Pinpoint the cell where the given text exists, returning its (X, Y) midpoint coordinate. 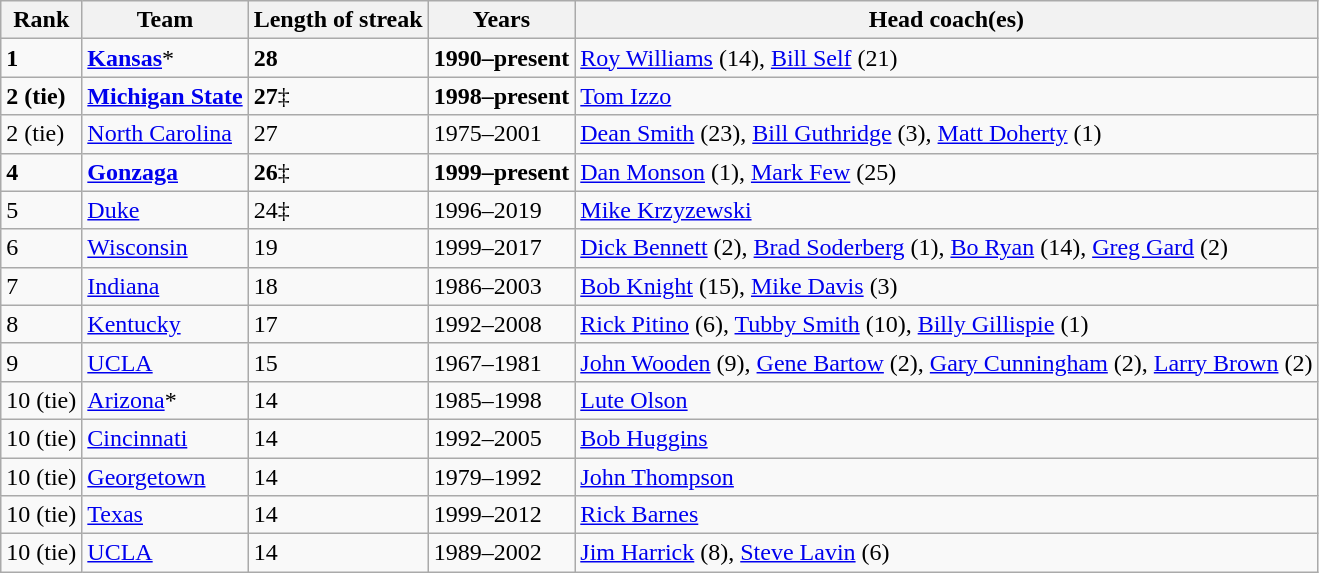
1979–1992 (502, 477)
27 (338, 134)
7 (42, 286)
Roy Williams (14), Bill Self (21) (946, 58)
1992–2008 (502, 324)
Rick Barnes (946, 515)
Team (165, 20)
Rank (42, 20)
Lute Olson (946, 400)
Georgetown (165, 477)
Michigan State (165, 96)
24‡ (338, 210)
Dan Monson (1), Mark Few (25) (946, 172)
John Thompson (946, 477)
Length of streak (338, 20)
1996–2019 (502, 210)
9 (42, 362)
Dick Bennett (2), Brad Soderberg (1), Bo Ryan (14), Greg Gard (2) (946, 248)
Gonzaga (165, 172)
1 (42, 58)
Tom Izzo (946, 96)
1999–2017 (502, 248)
17 (338, 324)
28 (338, 58)
Arizona* (165, 400)
Bob Huggins (946, 438)
8 (42, 324)
1999–2012 (502, 515)
Mike Krzyzewski (946, 210)
1967–1981 (502, 362)
6 (42, 248)
1985–1998 (502, 400)
Texas (165, 515)
19 (338, 248)
18 (338, 286)
Kansas* (165, 58)
Kentucky (165, 324)
26‡ (338, 172)
5 (42, 210)
Cincinnati (165, 438)
1990–present (502, 58)
Jim Harrick (8), Steve Lavin (6) (946, 553)
Head coach(es) (946, 20)
1989–2002 (502, 553)
4 (42, 172)
Years (502, 20)
27‡ (338, 96)
1992–2005 (502, 438)
North Carolina (165, 134)
Indiana (165, 286)
Bob Knight (15), Mike Davis (3) (946, 286)
John Wooden (9), Gene Bartow (2), Gary Cunningham (2), Larry Brown (2) (946, 362)
Dean Smith (23), Bill Guthridge (3), Matt Doherty (1) (946, 134)
1986–2003 (502, 286)
Duke (165, 210)
15 (338, 362)
Wisconsin (165, 248)
1998–present (502, 96)
1975–2001 (502, 134)
Rick Pitino (6), Tubby Smith (10), Billy Gillispie (1) (946, 324)
1999–present (502, 172)
